Return (X, Y) of the center of cell containing provided text 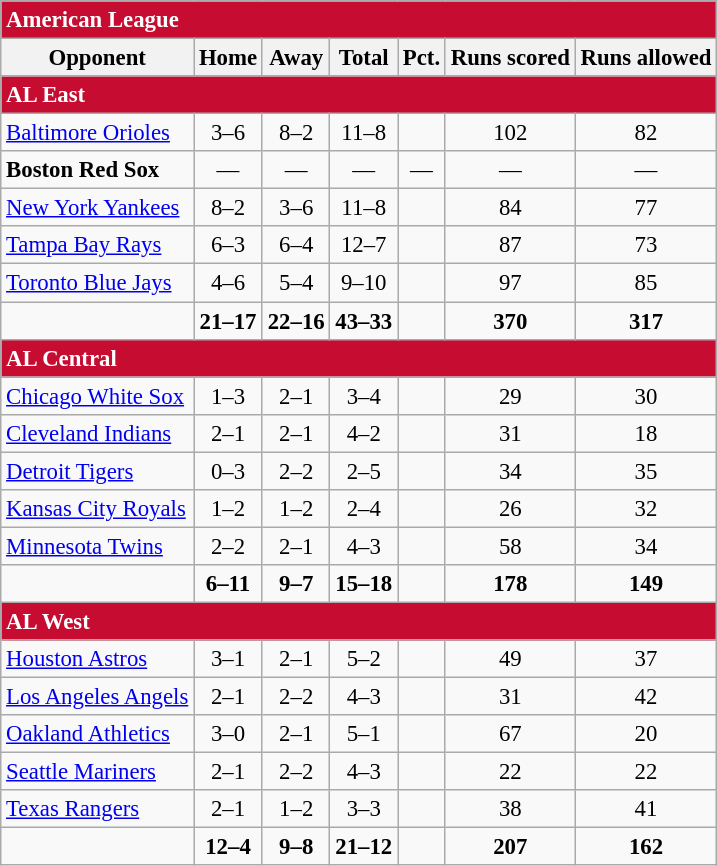
21–12 (364, 847)
21–17 (228, 321)
41 (646, 809)
102 (510, 133)
18 (646, 433)
3–3 (364, 809)
Total (364, 58)
37 (646, 659)
Cleveland Indians (98, 433)
Los Angeles Angels (98, 697)
9–7 (296, 584)
35 (646, 471)
4–2 (364, 433)
Away (296, 58)
6–4 (296, 245)
42 (646, 697)
15–18 (364, 584)
20 (646, 734)
3–0 (228, 734)
AL West (359, 621)
9–8 (296, 847)
30 (646, 396)
149 (646, 584)
2–4 (364, 509)
Runs scored (510, 58)
73 (646, 245)
4–6 (228, 283)
6–3 (228, 245)
Kansas City Royals (98, 509)
87 (510, 245)
9–10 (364, 283)
Opponent (98, 58)
58 (510, 546)
Chicago White Sox (98, 396)
0–3 (228, 471)
32 (646, 509)
26 (510, 509)
Minnesota Twins (98, 546)
317 (646, 321)
American League (359, 20)
29 (510, 396)
Pct. (422, 58)
Seattle Mariners (98, 772)
Baltimore Orioles (98, 133)
Houston Astros (98, 659)
38 (510, 809)
67 (510, 734)
97 (510, 283)
370 (510, 321)
49 (510, 659)
85 (646, 283)
Boston Red Sox (98, 170)
84 (510, 208)
6–11 (228, 584)
22–16 (296, 321)
Texas Rangers (98, 809)
Home (228, 58)
Tampa Bay Rays (98, 245)
5–4 (296, 283)
AL Central (359, 358)
2–5 (364, 471)
43–33 (364, 321)
82 (646, 133)
AL East (359, 95)
207 (510, 847)
3–4 (364, 396)
3–1 (228, 659)
162 (646, 847)
Toronto Blue Jays (98, 283)
Runs allowed (646, 58)
Oakland Athletics (98, 734)
12–7 (364, 245)
1–3 (228, 396)
New York Yankees (98, 208)
12–4 (228, 847)
178 (510, 584)
77 (646, 208)
5–2 (364, 659)
5–1 (364, 734)
Detroit Tigers (98, 471)
